Determine the (x, y) coordinate at the center of the cell enclosing the given text.  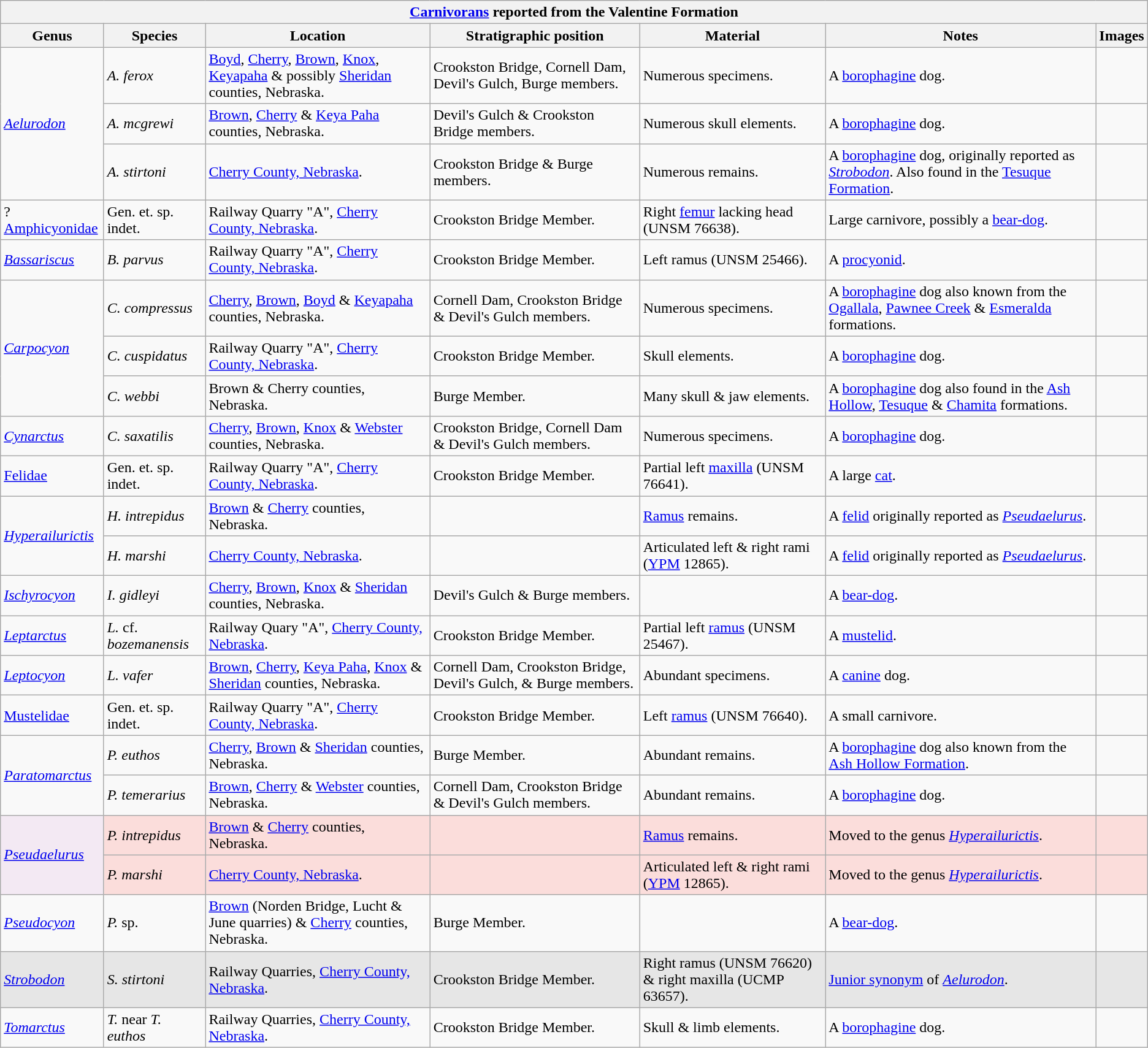
I. gidleyi (155, 596)
P. sp. (155, 923)
A procyonid. (960, 260)
Paratomarctus (52, 775)
C. saxatilis (155, 435)
Strobodon (52, 979)
H. intrepidus (155, 515)
A mustelid. (960, 635)
Cherry, Brown, Boyd & Keyapaha counties, Nebraska. (318, 308)
Skull elements. (732, 356)
Crookston Bridge & Burge members. (535, 172)
H. marshi (155, 556)
Brown, Cherry, Keya Paha, Knox & Sheridan counties, Nebraska. (318, 676)
A borophagine dog also found in the Ash Hollow, Tesuque & Chamita formations. (960, 396)
Boyd, Cherry, Brown, Knox, Keyapaha & possibly Sheridan counties, Nebraska. (318, 75)
T. near T. euthos (155, 1028)
Numerous remains. (732, 172)
Stratigraphic position (535, 36)
Pseudaelurus (52, 855)
Crookston Bridge, Cornell Dam, Devil's Gulch, Burge members. (535, 75)
Mustelidae (52, 715)
Abundant specimens. (732, 676)
Cherry, Brown & Sheridan counties, Nebraska. (318, 755)
Brown, Cherry & Webster counties, Nebraska. (318, 795)
Right ramus (UNSM 76620) & right maxilla (UCMP 63657). (732, 979)
S. stirtoni (155, 979)
Carpocyon (52, 348)
Devil's Gulch & Crookston Bridge members. (535, 124)
Railway Quary "A", Cherry County, Nebraska. (318, 635)
A canine dog. (960, 676)
Aelurodon (52, 124)
?Amphicyonidae (52, 220)
Carnivorans reported from the Valentine Formation (574, 12)
Ischyrocyon (52, 596)
Cherry, Brown, Knox & Sheridan counties, Nebraska. (318, 596)
A. mcgrewi (155, 124)
A borophagine dog also known from the Ogallala, Pawnee Creek & Esmeralda formations. (960, 308)
Cynarctus (52, 435)
Leptarctus (52, 635)
Cherry, Brown, Knox & Webster counties, Nebraska. (318, 435)
A. stirtoni (155, 172)
P. temerarius (155, 795)
P. marshi (155, 874)
A large cat. (960, 476)
Images (1122, 36)
C. compressus (155, 308)
Crookston Bridge, Cornell Dam & Devil's Gulch members. (535, 435)
C. cuspidatus (155, 356)
L. cf. bozemanensis (155, 635)
Material (732, 36)
Felidae (52, 476)
A borophagine dog also known from the Ash Hollow Formation. (960, 755)
Skull & limb elements. (732, 1028)
P. euthos (155, 755)
Brown, Cherry & Keya Paha counties, Nebraska. (318, 124)
Hyperailurictis (52, 535)
Bassariscus (52, 260)
Leptocyon (52, 676)
Tomarctus (52, 1028)
A small carnivore. (960, 715)
Species (155, 36)
P. intrepidus (155, 835)
Pseudocyon (52, 923)
Partial left maxilla (UNSM 76641). (732, 476)
Notes (960, 36)
Junior synonym of Aelurodon. (960, 979)
Left ramus (UNSM 76640). (732, 715)
Cornell Dam, Crookston Bridge, Devil's Gulch, & Burge members. (535, 676)
Numerous skull elements. (732, 124)
Right femur lacking head (UNSM 76638). (732, 220)
A. ferox (155, 75)
Devil's Gulch & Burge members. (535, 596)
A borophagine dog, originally reported as Strobodon. Also found in the Tesuque Formation. (960, 172)
C. webbi (155, 396)
Many skull & jaw elements. (732, 396)
Partial left ramus (UNSM 25467). (732, 635)
Genus (52, 36)
Brown (Norden Bridge, Lucht & June quarries) & Cherry counties, Nebraska. (318, 923)
B. parvus (155, 260)
Left ramus (UNSM 25466). (732, 260)
L. vafer (155, 676)
Large carnivore, possibly a bear-dog. (960, 220)
Location (318, 36)
